Identify which cell holds the provided text, then report its (x, y) central coordinate. 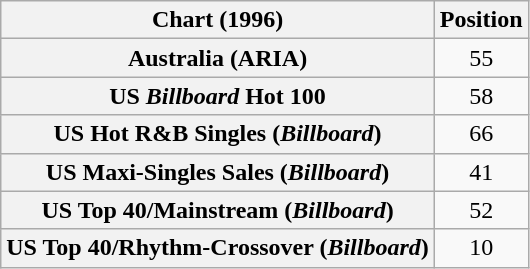
55 (481, 58)
52 (481, 210)
Australia (ARIA) (218, 58)
10 (481, 248)
US Top 40/Mainstream (Billboard) (218, 210)
Position (481, 20)
US Billboard Hot 100 (218, 96)
66 (481, 134)
Chart (1996) (218, 20)
US Maxi-Singles Sales (Billboard) (218, 172)
41 (481, 172)
US Hot R&B Singles (Billboard) (218, 134)
US Top 40/Rhythm-Crossover (Billboard) (218, 248)
58 (481, 96)
